Return the [X, Y] coordinate for the center point of the cell that contains the specified text.  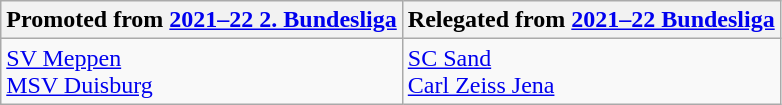
SV MeppenMSV Duisburg [202, 72]
SC SandCarl Zeiss Jena [591, 72]
Promoted from 2021–22 2. Bundesliga [202, 20]
Relegated from 2021–22 Bundesliga [591, 20]
